From the cell containing the given text, extract its center point as (x, y) coordinate. 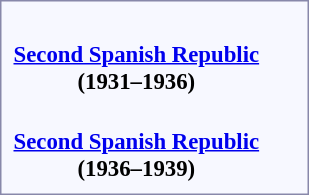
Second Spanish Republic(1931–1936) (136, 54)
Second Spanish Republic(1936–1939) (136, 141)
